Extract the [x, y] coordinate from the center of the cell holding the provided text.  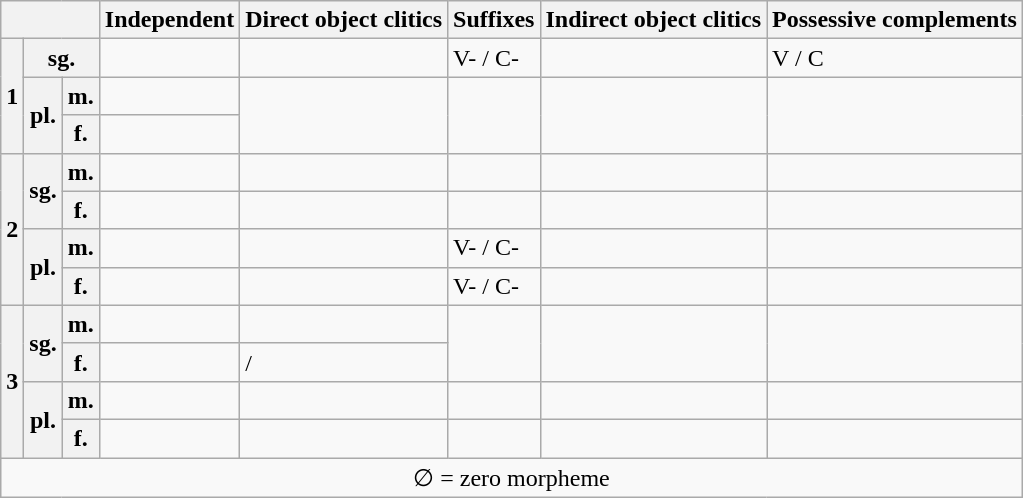
Independent [169, 20]
Suffixes [494, 20]
2 [12, 229]
V / C [895, 58]
Indirect object clitics [654, 20]
1 [12, 96]
∅ = zero morpheme [512, 478]
Possessive complements [895, 20]
3 [12, 381]
/ [344, 362]
Direct object clitics [344, 20]
